From the cell containing the given text, extract its center point as (X, Y) coordinate. 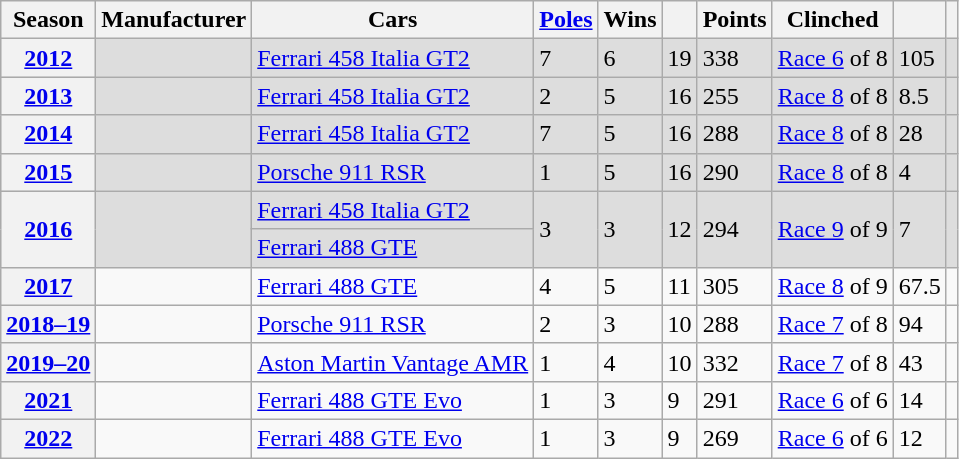
332 (734, 362)
105 (920, 58)
67.5 (920, 286)
Manufacturer (174, 20)
Race 8 of 9 (832, 286)
290 (734, 172)
Poles (566, 20)
14 (920, 400)
94 (920, 324)
2017 (48, 286)
Race 6 of 8 (832, 58)
338 (734, 58)
43 (920, 362)
2019–20 (48, 362)
294 (734, 229)
8.5 (920, 96)
Points (734, 20)
2016 (48, 229)
19 (680, 58)
28 (920, 134)
2013 (48, 96)
Aston Martin Vantage AMR (393, 362)
305 (734, 286)
Season (48, 20)
2018–19 (48, 324)
255 (734, 96)
Clinched (832, 20)
Wins (630, 20)
291 (734, 400)
11 (680, 286)
6 (630, 58)
2021 (48, 400)
2015 (48, 172)
2014 (48, 134)
Cars (393, 20)
269 (734, 438)
Race 9 of 9 (832, 229)
2012 (48, 58)
2022 (48, 438)
